Find where the given text appears and provide that cell's center as [X, Y] coordinate. 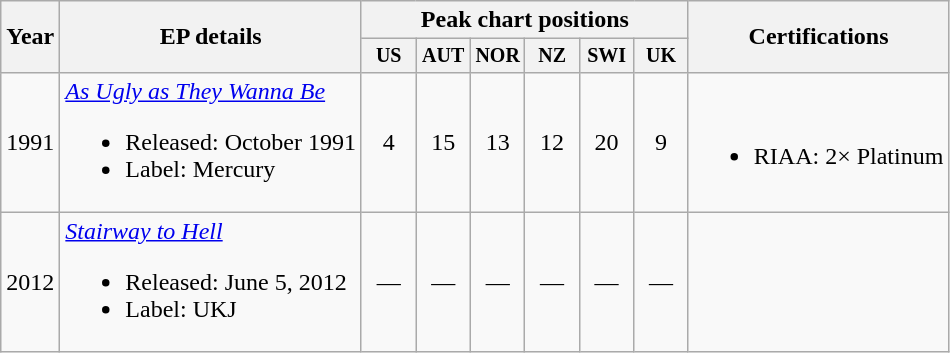
SWI [606, 56]
AUT [443, 56]
20 [606, 142]
NOR [497, 56]
RIAA: 2× Platinum [818, 142]
EP details [211, 37]
UK [661, 56]
Stairway to HellReleased: June 5, 2012Label: UKJ [211, 282]
1991 [30, 142]
9 [661, 142]
NZ [552, 56]
15 [443, 142]
4 [388, 142]
As Ugly as They Wanna BeReleased: October 1991Label: Mercury [211, 142]
13 [497, 142]
Peak chart positions [524, 20]
Certifications [818, 37]
12 [552, 142]
2012 [30, 282]
Year [30, 37]
US [388, 56]
